Detect which cell encompasses the target text, then output its (x, y) center coordinate. 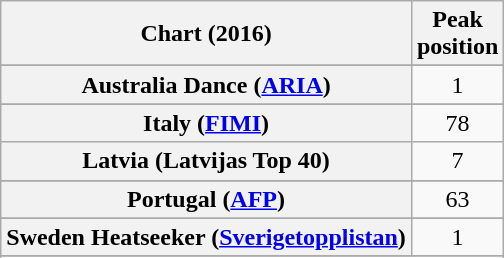
78 (457, 123)
7 (457, 161)
Italy (FIMI) (206, 123)
Latvia (Latvijas Top 40) (206, 161)
Australia Dance (ARIA) (206, 85)
Peakposition (457, 34)
63 (457, 199)
Sweden Heatseeker (Sverigetopplistan) (206, 237)
Chart (2016) (206, 34)
Portugal (AFP) (206, 199)
